Determine the [X, Y] coordinate at the center of the cell enclosing the given text.  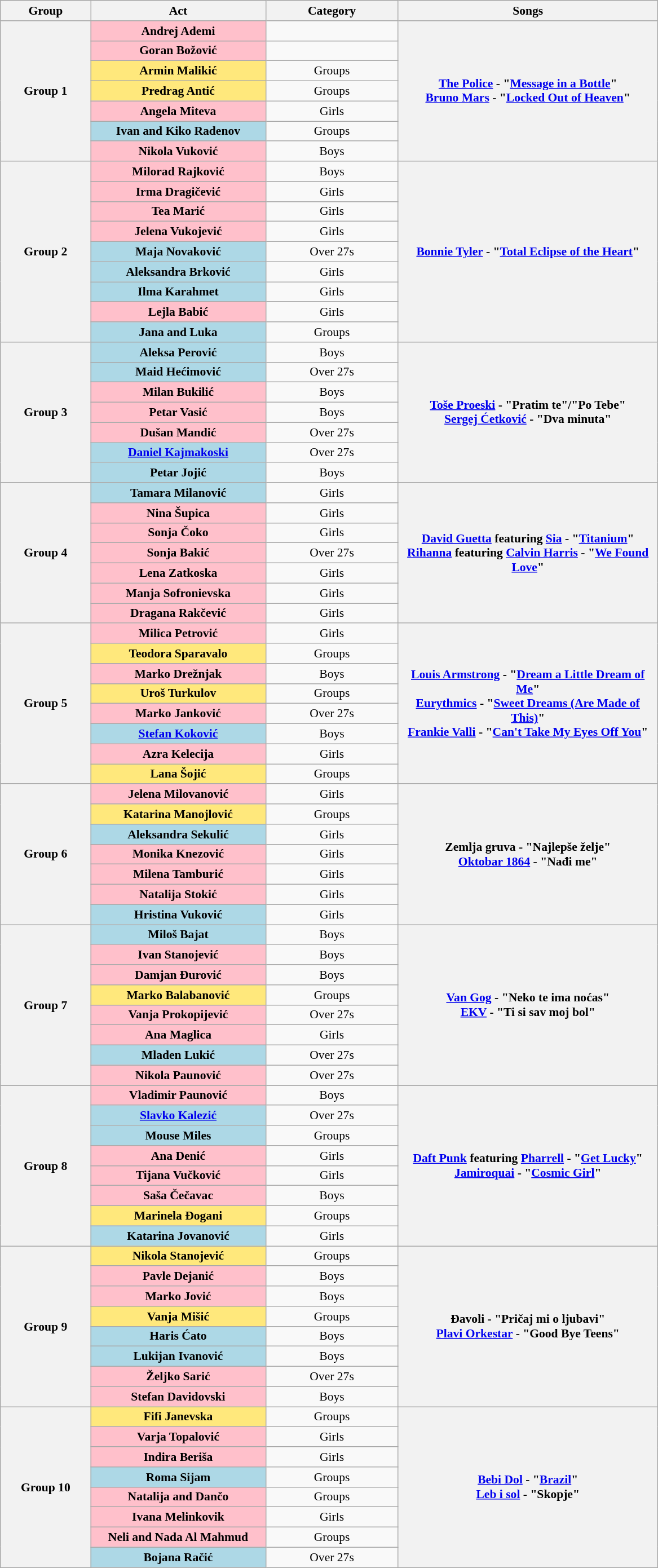
Group 2 [46, 251]
Miloš Bajat [178, 935]
Hristina Vuković [178, 915]
Mladen Lukić [178, 1055]
Marko Jović [178, 1296]
Toše Proeski - "Pratim te"/"Po Tebe"Sergej Ćetković - "Dva minuta" [528, 413]
Group 9 [46, 1326]
Stefan Koković [178, 734]
Ivan Stanojević [178, 955]
Azra Kelecija [178, 754]
Damjan Đurović [178, 975]
Sonja Bakić [178, 553]
Marko Drežnjak [178, 674]
Roma Sijam [178, 1477]
Monika Knezović [178, 854]
Katarina Jovanović [178, 1236]
Group 4 [46, 553]
Armin Malikić [178, 71]
Marko Janković [178, 714]
Group 6 [46, 855]
Group 5 [46, 704]
Group 10 [46, 1487]
Goran Božović [178, 51]
Milan Bukilić [178, 392]
Aleksandra Sekulić [178, 834]
Sonja Čoko [178, 533]
Jana and Luka [178, 332]
Aleksa Perović [178, 352]
Maid Hećimović [178, 372]
Nikola Paunović [178, 1075]
Irma Dragičević [178, 192]
Daniel Kajmakoski [178, 453]
Haris Ćato [178, 1336]
Maja Novaković [178, 252]
Đavoli - "Pričaj mi o ljubavi"Plavi Orkestar - "Good Bye Teens" [528, 1326]
Tamara Milanović [178, 493]
Daft Punk featuring Pharrell - "Get Lucky"Jamiroquai - "Cosmic Girl" [528, 1166]
Tijana Vučković [178, 1176]
Bonnie Tyler - "Total Eclipse of the Heart" [528, 251]
Milena Tamburić [178, 874]
Varja Topalović [178, 1437]
Mouse Miles [178, 1136]
Milorad Rajković [178, 171]
Manja Sofronievska [178, 593]
Jelena Vukojević [178, 232]
Lena Zatkoska [178, 573]
Vladimir Paunović [178, 1096]
Zemlja gruva - "Najlepše želje"Oktobar 1864 - "Nađi me" [528, 855]
Petar Jojić [178, 473]
Bojana Račić [178, 1557]
The Police - "Message in a Bottle"Bruno Mars - "Locked Out of Heaven" [528, 91]
Group 1 [46, 91]
Angela Miteva [178, 111]
Louis Armstrong - "Dream a Little Dream of Me"Eurythmics - "Sweet Dreams (Are Made of This)"Frankie Valli - "Can't Take My Eyes Off You" [528, 704]
Tea Marić [178, 211]
Uroš Turkulov [178, 694]
Group 7 [46, 1005]
Act [178, 11]
Dušan Mandić [178, 432]
Slavko Kalezić [178, 1116]
Vanja Prokopijević [178, 1015]
Pavle Dejanić [178, 1277]
Ilma Karahmet [178, 292]
Neli and Nada Al Mahmud [178, 1538]
Stefan Davidovski [178, 1397]
Bebi Dol - "Brazil"Leb i sol - "Skopje" [528, 1487]
Marinela Đogani [178, 1216]
Željko Sarić [178, 1377]
Aleksandra Brković [178, 272]
Nikola Vuković [178, 152]
Natalija and Dančo [178, 1497]
Ana Denić [178, 1156]
Ana Maglica [178, 1035]
Ivana Melinkovik [178, 1517]
Marko Balabanović [178, 995]
Petar Vasić [178, 413]
Ivan and Kiko Radenov [178, 131]
Natalija Stokić [178, 895]
Fifi Janevska [178, 1417]
Van Gog - "Neko te ima noćas"EKV - "Ti si sav moj bol" [528, 1005]
Indira Beriša [178, 1457]
Category [332, 11]
Lana Šojić [178, 774]
Vanja Mišić [178, 1317]
Nikola Stanojević [178, 1256]
Songs [528, 11]
Nina Šupica [178, 513]
Katarina Manojlović [178, 814]
Saša Čečavac [178, 1196]
Lejla Babić [178, 312]
Jelena Milovanović [178, 794]
Predrag Antić [178, 91]
Lukijan Ivanović [178, 1357]
Dragana Rakčević [178, 613]
Group 3 [46, 413]
Teodora Sparavalo [178, 653]
David Guetta featuring Sia - "Titanium"Rihanna featuring Calvin Harris - "We Found Love" [528, 553]
Andrej Ademi [178, 31]
Milica Petrović [178, 634]
Group [46, 11]
Group 8 [46, 1166]
